Capture the cell that displays the provided text and extract its (X, Y) central coordinate. 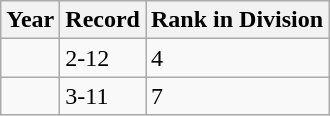
Record (103, 20)
4 (238, 58)
3-11 (103, 96)
2-12 (103, 58)
Year (30, 20)
Rank in Division (238, 20)
7 (238, 96)
